Determine the [X, Y] coordinate at the center of the cell enclosing the given text.  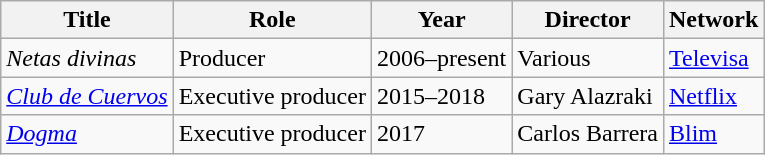
Blim [713, 134]
Year [441, 20]
Title [87, 20]
2015–2018 [441, 96]
Network [713, 20]
Televisa [713, 58]
Carlos Barrera [588, 134]
Director [588, 20]
2006–present [441, 58]
Producer [272, 58]
Netas divinas [87, 58]
Club de Cuervos [87, 96]
2017 [441, 134]
Netflix [713, 96]
Various [588, 58]
Role [272, 20]
Gary Alazraki [588, 96]
Dogma [87, 134]
